Detect which cell encompasses the target text, then output its [x, y] center coordinate. 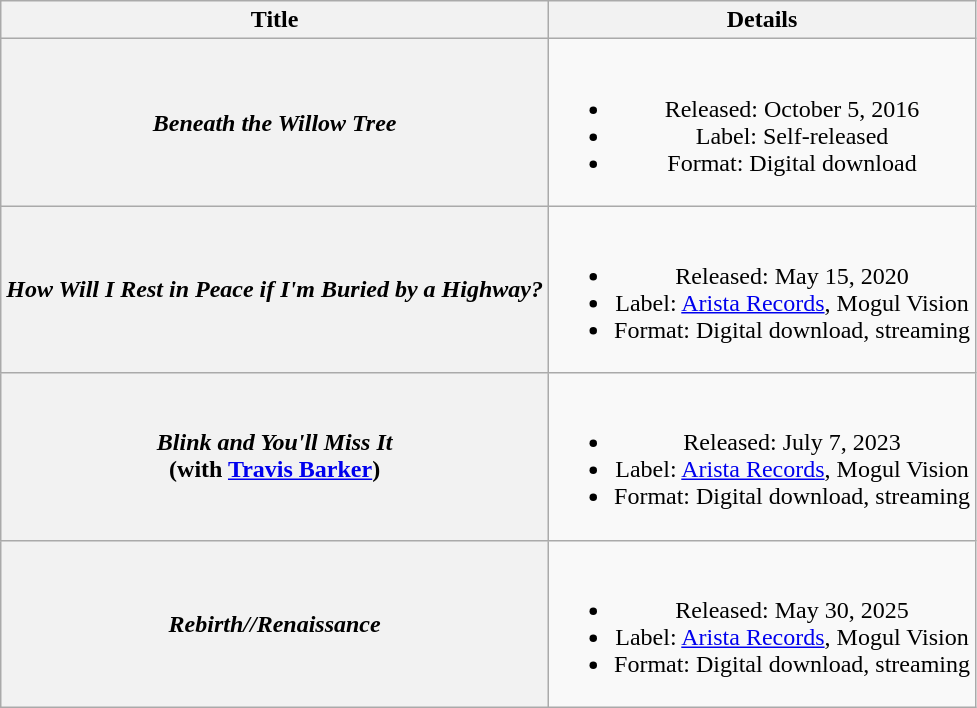
Details [762, 20]
Released: May 15, 2020Label: Arista Records, Mogul VisionFormat: Digital download, streaming [762, 290]
Blink and You'll Miss It(with Travis Barker) [275, 456]
Released: July 7, 2023Label: Arista Records, Mogul VisionFormat: Digital download, streaming [762, 456]
Beneath the Willow Tree [275, 122]
Title [275, 20]
Released: October 5, 2016Label: Self-releasedFormat: Digital download [762, 122]
Rebirth//Renaissance [275, 624]
How Will I Rest in Peace if I'm Buried by a Highway? [275, 290]
Released: May 30, 2025Label: Arista Records, Mogul VisionFormat: Digital download, streaming [762, 624]
